Return the (x, y) coordinate for the center point of the cell that contains the specified text.  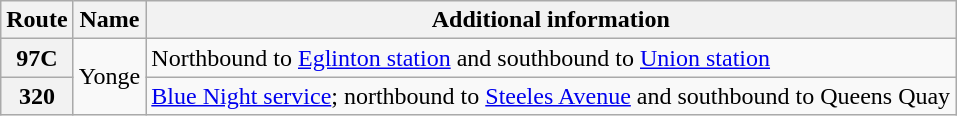
Name (110, 20)
Additional information (551, 20)
Northbound to Eglinton station and southbound to Union station (551, 58)
Blue Night service; northbound to Steeles Avenue and southbound to Queens Quay (551, 96)
320 (37, 96)
Yonge (110, 77)
Route (37, 20)
97C (37, 58)
